Identify which cell holds the provided text, then report its [x, y] central coordinate. 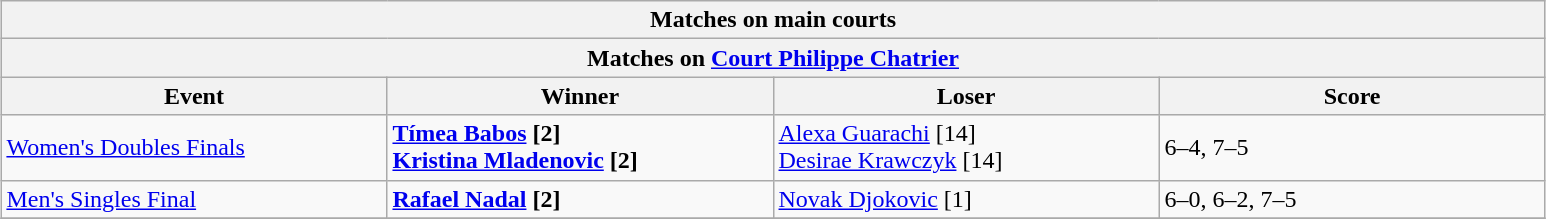
Winner [580, 96]
6–4, 7–5 [1352, 148]
Men's Singles Final [194, 199]
Matches on main courts [773, 20]
Loser [966, 96]
Alexa Guarachi [14] Desirae Krawczyk [14] [966, 148]
6–0, 6–2, 7–5 [1352, 199]
Matches on Court Philippe Chatrier [773, 58]
Rafael Nadal [2] [580, 199]
Tímea Babos [2] Kristina Mladenovic [2] [580, 148]
Score [1352, 96]
Women's Doubles Finals [194, 148]
Event [194, 96]
Novak Djokovic [1] [966, 199]
